Return the (X, Y) coordinate for the center point of the cell that contains the specified text.  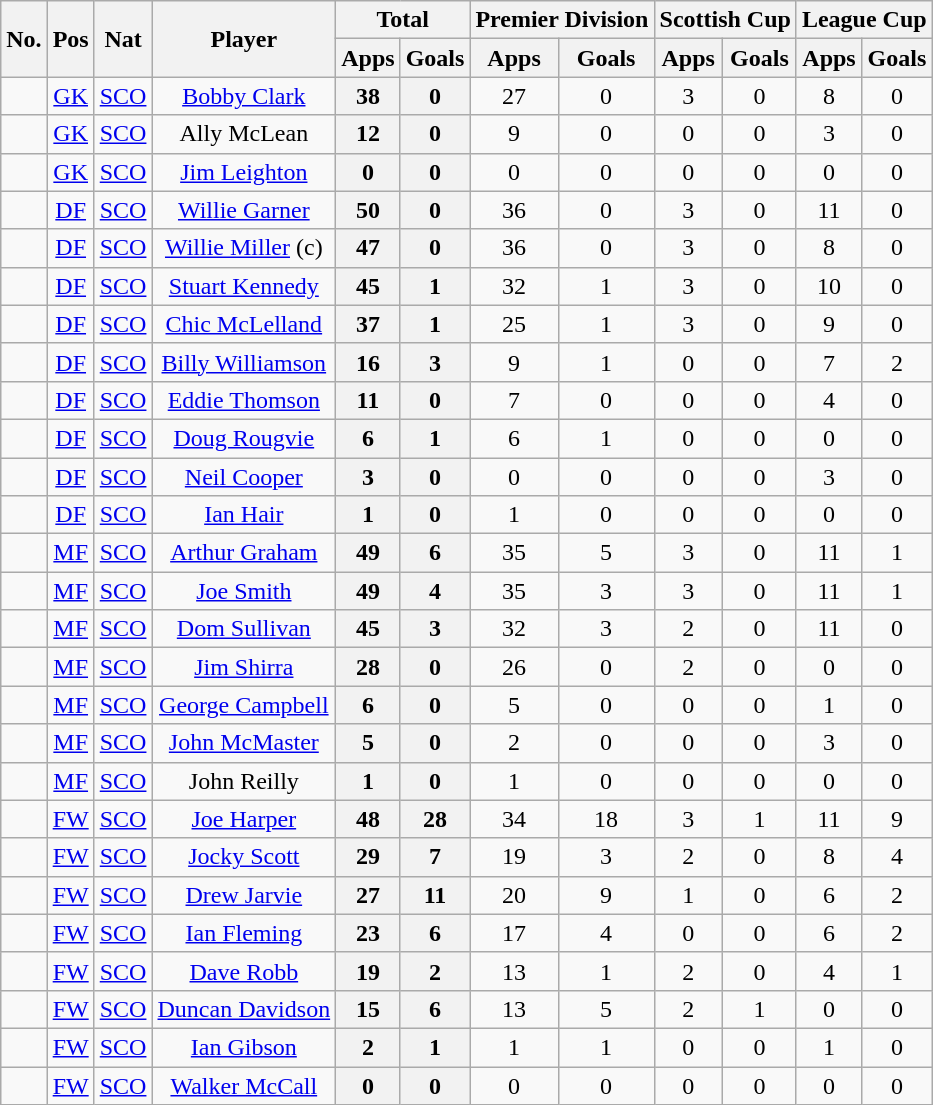
Ian Fleming (244, 933)
Joe Harper (244, 819)
37 (368, 324)
John McMaster (244, 743)
Jim Leighton (244, 172)
16 (368, 362)
47 (368, 248)
Duncan Davidson (244, 1009)
Neil Cooper (244, 477)
Player (244, 39)
29 (368, 857)
50 (368, 210)
38 (368, 96)
15 (368, 1009)
John Reilly (244, 781)
Total (403, 20)
23 (368, 933)
Ian Hair (244, 515)
Ally McLean (244, 134)
Nat (123, 39)
26 (514, 667)
Willie Garner (244, 210)
Premier Division (562, 20)
Eddie Thomson (244, 400)
No. (24, 39)
Willie Miller (c) (244, 248)
Dom Sullivan (244, 629)
Arthur Graham (244, 553)
League Cup (864, 20)
12 (368, 134)
George Campbell (244, 705)
48 (368, 819)
Ian Gibson (244, 1047)
20 (514, 895)
34 (514, 819)
18 (606, 819)
10 (828, 286)
Walker McCall (244, 1085)
Bobby Clark (244, 96)
Joe Smith (244, 591)
Dave Robb (244, 971)
17 (514, 933)
Scottish Cup (725, 20)
Drew Jarvie (244, 895)
Billy Williamson (244, 362)
25 (514, 324)
Doug Rougvie (244, 438)
Stuart Kennedy (244, 286)
Pos (70, 39)
Jocky Scott (244, 857)
Chic McLelland (244, 324)
Jim Shirra (244, 667)
